Extract the (X, Y) coordinate from the center of the cell holding the provided text.  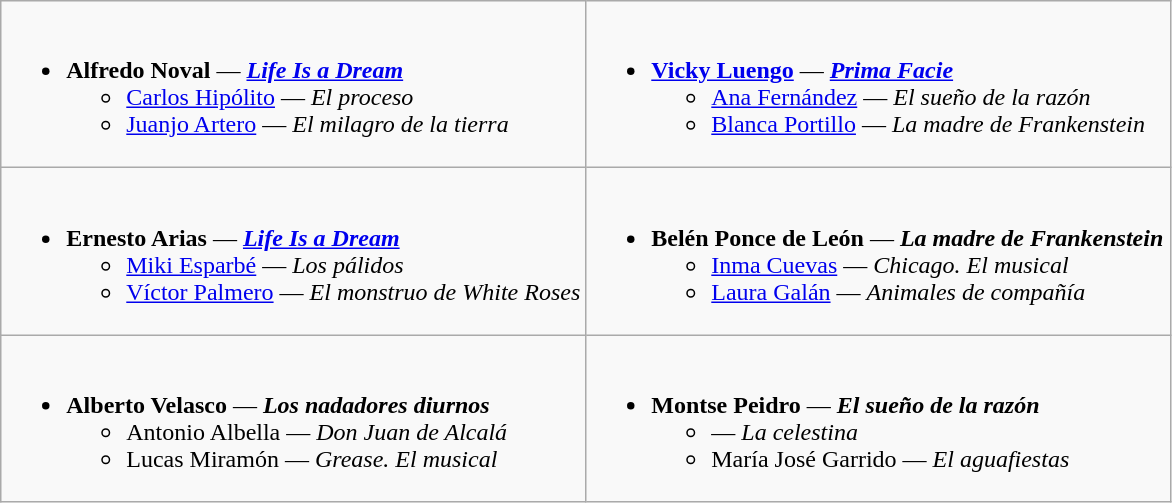
Alfredo Noval — Life Is a DreamCarlos Hipólito — El procesoJuanjo Artero — El milagro de la tierra (294, 84)
Alberto Velasco — Los nadadores diurnosAntonio Albella — Don Juan de AlcaláLucas Miramón — Grease. El musical (294, 418)
Belén Ponce de León — La madre de FrankensteinInma Cuevas — Chicago. El musicalLaura Galán — Animales de compañía (878, 252)
Vicky Luengo — Prima FacieAna Fernández — El sueño de la razónBlanca Portillo — La madre de Frankenstein (878, 84)
Montse Peidro — El sueño de la razón — La celestinaMaría José Garrido — El aguafiestas (878, 418)
Ernesto Arias — Life Is a DreamMiki Esparbé — Los pálidosVíctor Palmero — El monstruo de White Roses (294, 252)
